Find where the given text appears and provide that cell's center as (x, y) coordinate. 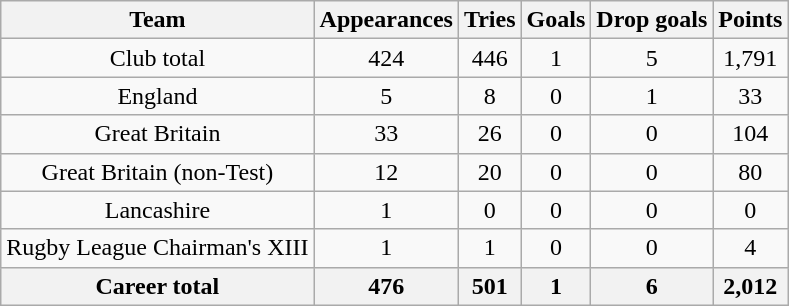
80 (750, 172)
Drop goals (652, 20)
476 (386, 286)
1,791 (750, 58)
Rugby League Chairman's XIII (158, 248)
Lancashire (158, 210)
Career total (158, 286)
6 (652, 286)
26 (490, 134)
446 (490, 58)
Tries (490, 20)
501 (490, 286)
Goals (556, 20)
Great Britain (158, 134)
Appearances (386, 20)
Team (158, 20)
2,012 (750, 286)
104 (750, 134)
424 (386, 58)
4 (750, 248)
Club total (158, 58)
Points (750, 20)
20 (490, 172)
Great Britain (non-Test) (158, 172)
12 (386, 172)
8 (490, 96)
England (158, 96)
